Extract the [x, y] coordinate from the center of the cell holding the provided text.  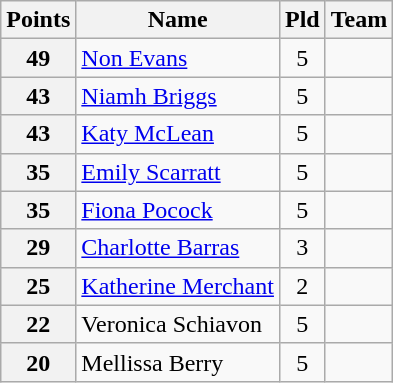
Katherine Merchant [178, 286]
Name [178, 20]
20 [38, 362]
Fiona Pocock [178, 210]
Team [359, 20]
3 [302, 248]
Points [38, 20]
Niamh Briggs [178, 96]
Charlotte Barras [178, 248]
Emily Scarratt [178, 172]
Veronica Schiavon [178, 324]
25 [38, 286]
Non Evans [178, 58]
29 [38, 248]
Pld [302, 20]
49 [38, 58]
Mellissa Berry [178, 362]
22 [38, 324]
Katy McLean [178, 134]
2 [302, 286]
